Pinpoint the cell where the given text exists, returning its (x, y) midpoint coordinate. 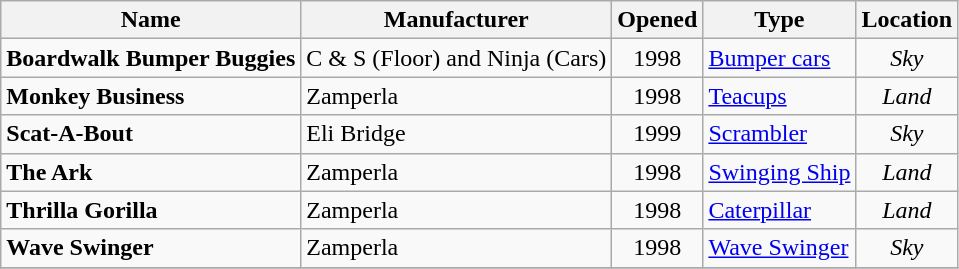
Teacups (780, 96)
Type (780, 20)
Manufacturer (456, 20)
Bumper cars (780, 58)
Opened (658, 20)
Scrambler (780, 134)
Location (907, 20)
C & S (Floor) and Ninja (Cars) (456, 58)
Swinging Ship (780, 172)
Caterpillar (780, 210)
Scat-A-Bout (151, 134)
Thrilla Gorilla (151, 210)
Monkey Business (151, 96)
1999 (658, 134)
Boardwalk Bumper Buggies (151, 58)
Name (151, 20)
The Ark (151, 172)
Eli Bridge (456, 134)
